Locate the cell with the specified text and output its [X, Y] center coordinate. 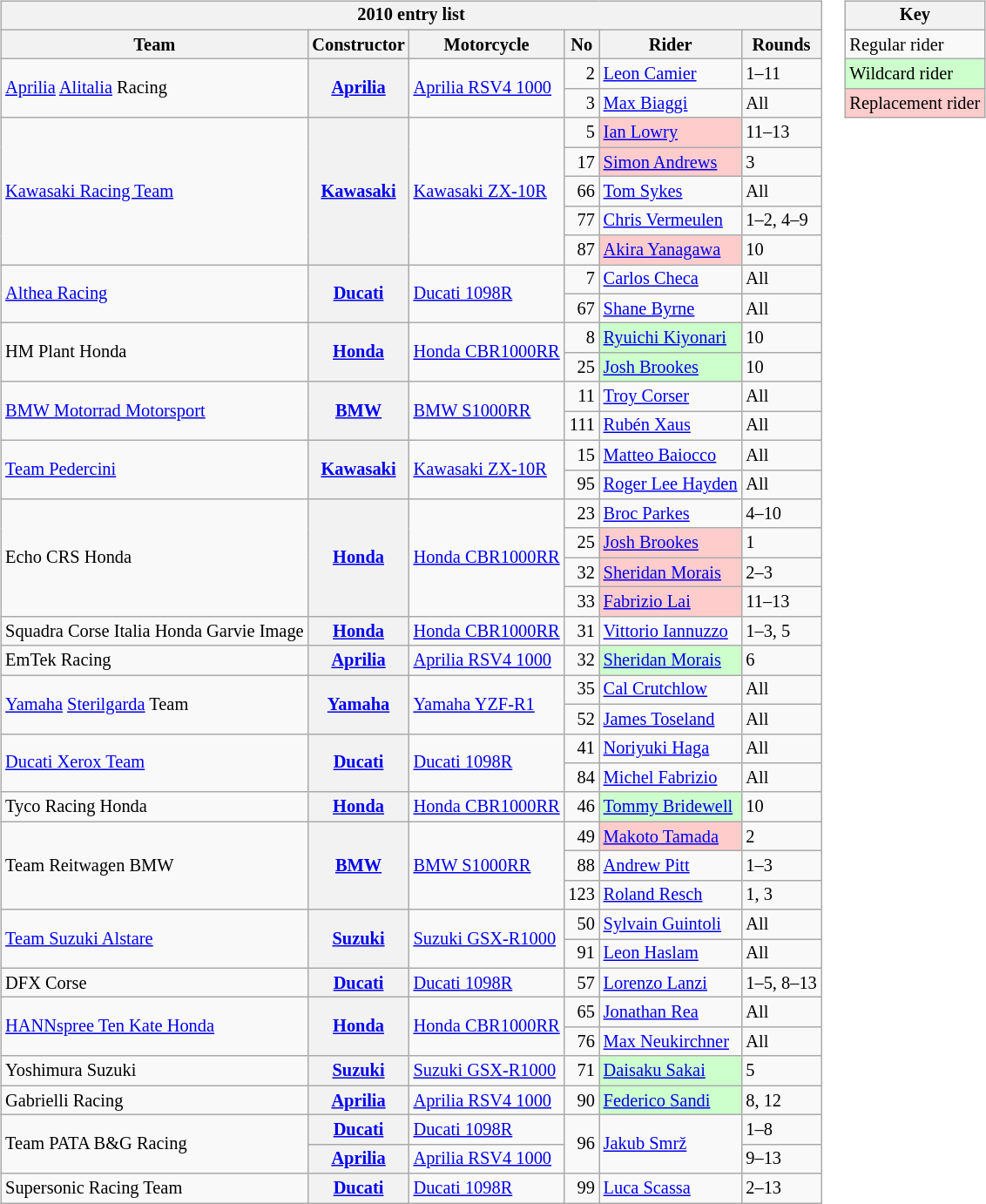
46 [582, 807]
23 [582, 514]
Shane Byrne [671, 308]
1–3 [780, 866]
123 [582, 895]
1–11 [780, 74]
Roland Resch [671, 895]
Leon Camier [671, 74]
Kawasaki Racing Team [154, 191]
2–13 [780, 1188]
1–8 [780, 1130]
Troy Corser [671, 396]
Sylvain Guintoli [671, 924]
Tyco Racing Honda [154, 807]
Constructor [358, 44]
Max Biaggi [671, 104]
8, 12 [780, 1100]
35 [582, 690]
71 [582, 1071]
1 [780, 543]
33 [582, 602]
96 [582, 1145]
Yamaha YZF-R1 [487, 704]
Roger Lee Hayden [671, 484]
84 [582, 778]
Team Suzuki Alstare [154, 939]
50 [582, 924]
Althea Racing [154, 294]
41 [582, 748]
49 [582, 836]
Motorcycle [487, 44]
65 [582, 1012]
Ian Lowry [671, 132]
Ducati Xerox Team [154, 763]
95 [582, 484]
Squadra Corse Italia Honda Garvie Image [154, 631]
Broc Parkes [671, 514]
Tommy Bridewell [671, 807]
8 [582, 338]
Yamaha Sterilgarda Team [154, 704]
Daisaku Sakai [671, 1071]
Cal Crutchlow [671, 690]
Federico Sandi [671, 1100]
Michel Fabrizio [671, 778]
15 [582, 455]
HM Plant Honda [154, 352]
Luca Scassa [671, 1188]
Replacement rider [915, 104]
1, 3 [780, 895]
Vittorio Iannuzzo [671, 631]
Team Reitwagen BMW [154, 866]
7 [582, 280]
76 [582, 1042]
66 [582, 192]
2–3 [780, 572]
6 [780, 660]
No [582, 44]
1–3, 5 [780, 631]
Yoshimura Suzuki [154, 1071]
52 [582, 719]
4–10 [780, 514]
Rounds [780, 44]
1–5, 8–13 [780, 983]
Fabrizio Lai [671, 602]
67 [582, 308]
Jonathan Rea [671, 1012]
Makoto Tamada [671, 836]
87 [582, 250]
11 [582, 396]
57 [582, 983]
Yamaha [358, 704]
Leon Haslam [671, 954]
91 [582, 954]
Ryuichi Kiyonari [671, 338]
Rubén Xaus [671, 426]
1–2, 4–9 [780, 220]
EmTek Racing [154, 660]
2010 entry list [411, 16]
Rider [671, 44]
77 [582, 220]
Chris Vermeulen [671, 220]
Gabrielli Racing [154, 1100]
Max Neukirchner [671, 1042]
99 [582, 1188]
Akira Yanagawa [671, 250]
111 [582, 426]
88 [582, 866]
9–13 [780, 1159]
BMW Motorrad Motorsport [154, 411]
Jakub Smrž [671, 1145]
Carlos Checa [671, 280]
Key [915, 16]
Aprilia Alitalia Racing [154, 89]
Team PATA B&G Racing [154, 1145]
Andrew Pitt [671, 866]
Echo CRS Honda [154, 558]
Supersonic Racing Team [154, 1188]
Team Pedercini [154, 469]
Regular rider [915, 44]
31 [582, 631]
HANNspree Ten Kate Honda [154, 1026]
90 [582, 1100]
Simon Andrews [671, 162]
17 [582, 162]
Lorenzo Lanzi [671, 983]
Wildcard rider [915, 74]
Noriyuki Haga [671, 748]
Team [154, 44]
Matteo Baiocco [671, 455]
Tom Sykes [671, 192]
DFX Corse [154, 983]
James Toseland [671, 719]
